Search for the cell housing the specified text and yield its [x, y] center coordinate. 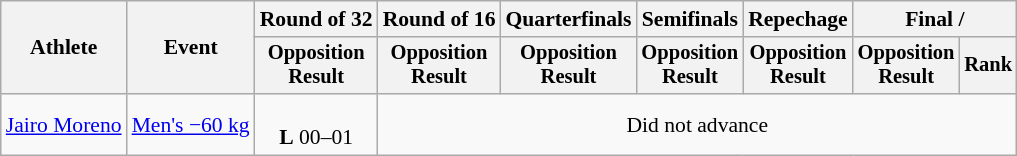
Did not advance [698, 124]
L 00–01 [316, 124]
Athlete [64, 48]
Quarterfinals [568, 19]
Rank [988, 66]
Repechage [798, 19]
Round of 16 [440, 19]
Jairo Moreno [64, 124]
Final / [935, 19]
Semifinals [690, 19]
Men's −60 kg [191, 124]
Event [191, 48]
Round of 32 [316, 19]
